Find where the given text appears and provide that cell's center as [x, y] coordinate. 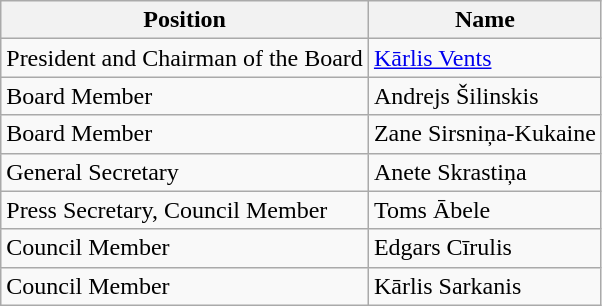
Kārlis Vents [484, 58]
Press Secretary, Council Member [185, 210]
Position [185, 20]
Name [484, 20]
Zane Sirsniņa-Kukaine [484, 134]
Kārlis Sarkanis [484, 286]
Anete Skrastiņa [484, 172]
General Secretary [185, 172]
President and Chairman of the Board [185, 58]
Edgars Cīrulis [484, 248]
Andrejs Šilinskis [484, 96]
Toms Ābele [484, 210]
